Pinpoint the cell where the given text exists, returning its (x, y) midpoint coordinate. 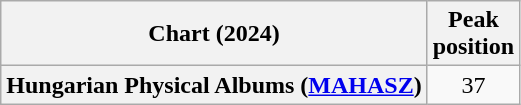
37 (473, 85)
Hungarian Physical Albums (MAHASZ) (214, 85)
Peakposition (473, 34)
Chart (2024) (214, 34)
